Return the (X, Y) coordinate for the center point of the cell that contains the specified text.  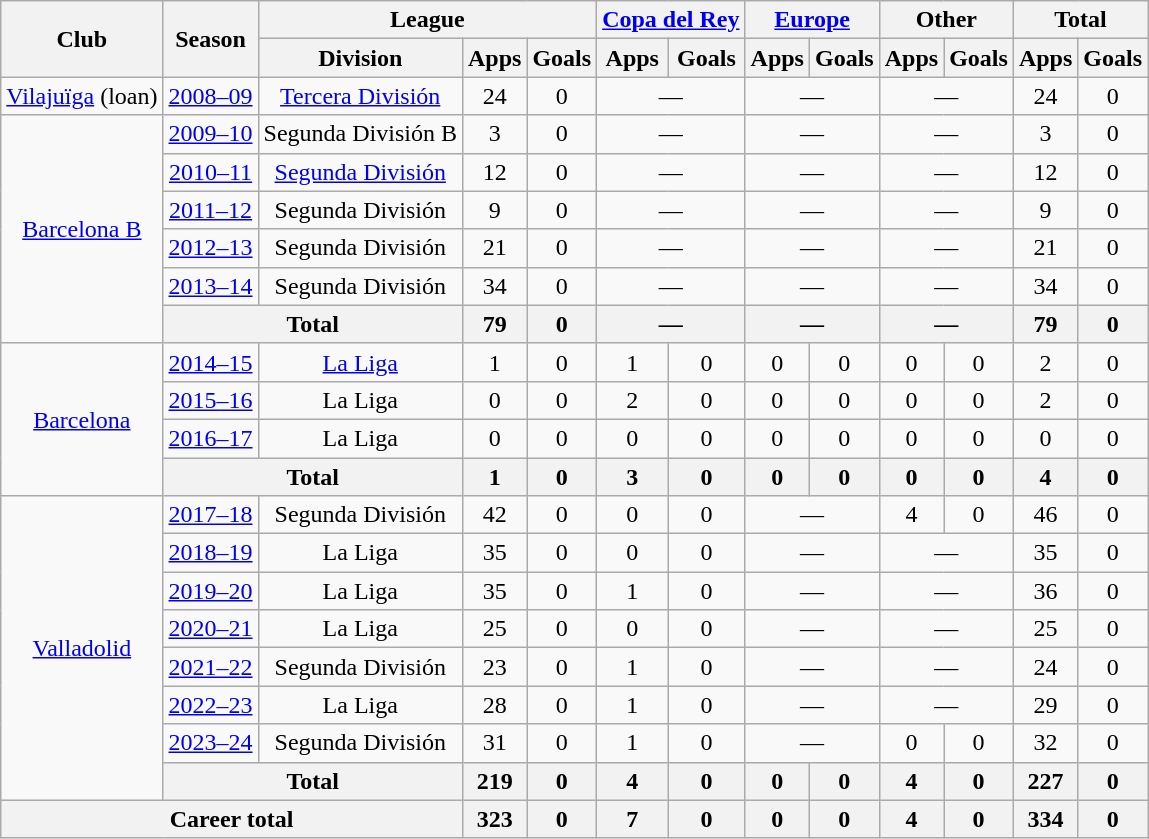
2011–12 (210, 210)
2014–15 (210, 362)
Europe (812, 20)
46 (1045, 515)
Division (360, 58)
23 (494, 667)
2017–18 (210, 515)
2013–14 (210, 286)
219 (494, 781)
42 (494, 515)
Other (946, 20)
2008–09 (210, 96)
League (428, 20)
2018–19 (210, 553)
2021–22 (210, 667)
2012–13 (210, 248)
2016–17 (210, 438)
334 (1045, 819)
323 (494, 819)
32 (1045, 743)
2020–21 (210, 629)
2015–16 (210, 400)
Tercera División (360, 96)
36 (1045, 591)
Career total (232, 819)
Barcelona (82, 419)
Season (210, 39)
227 (1045, 781)
2022–23 (210, 705)
Segunda División B (360, 134)
29 (1045, 705)
28 (494, 705)
Barcelona B (82, 229)
Copa del Rey (671, 20)
2009–10 (210, 134)
Valladolid (82, 648)
Club (82, 39)
2010–11 (210, 172)
31 (494, 743)
2023–24 (210, 743)
2019–20 (210, 591)
Vilajuïga (loan) (82, 96)
7 (632, 819)
